Provide the [x, y] coordinate of the cell's center where the given text is located.  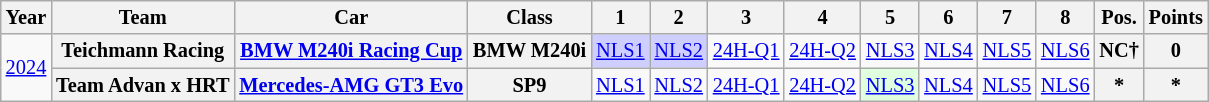
Teichmann Racing [142, 51]
Class [530, 17]
7 [1007, 17]
Team Advan x HRT [142, 85]
Car [351, 17]
5 [890, 17]
2024 [26, 68]
Year [26, 17]
BMW M240i Racing Cup [351, 51]
6 [948, 17]
BMW M240i [530, 51]
1 [620, 17]
Pos. [1118, 17]
Mercedes-AMG GT3 Evo [351, 85]
Points [1176, 17]
2 [679, 17]
8 [1065, 17]
0 [1176, 51]
SP9 [530, 85]
NC† [1118, 51]
Team [142, 17]
3 [746, 17]
4 [822, 17]
